Output the [X, Y] coordinate of the center of the cell containing the given text.  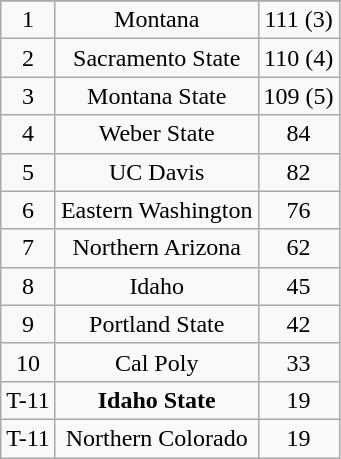
42 [298, 324]
Idaho State [156, 400]
111 (3) [298, 20]
62 [298, 248]
Sacramento State [156, 58]
5 [28, 172]
Portland State [156, 324]
82 [298, 172]
84 [298, 134]
10 [28, 362]
Northern Arizona [156, 248]
Cal Poly [156, 362]
45 [298, 286]
6 [28, 210]
Weber State [156, 134]
Montana [156, 20]
Montana State [156, 96]
109 (5) [298, 96]
8 [28, 286]
9 [28, 324]
76 [298, 210]
Eastern Washington [156, 210]
4 [28, 134]
1 [28, 20]
Northern Colorado [156, 438]
33 [298, 362]
7 [28, 248]
3 [28, 96]
Idaho [156, 286]
110 (4) [298, 58]
UC Davis [156, 172]
2 [28, 58]
